Pinpoint the cell where the given text exists, returning its [x, y] midpoint coordinate. 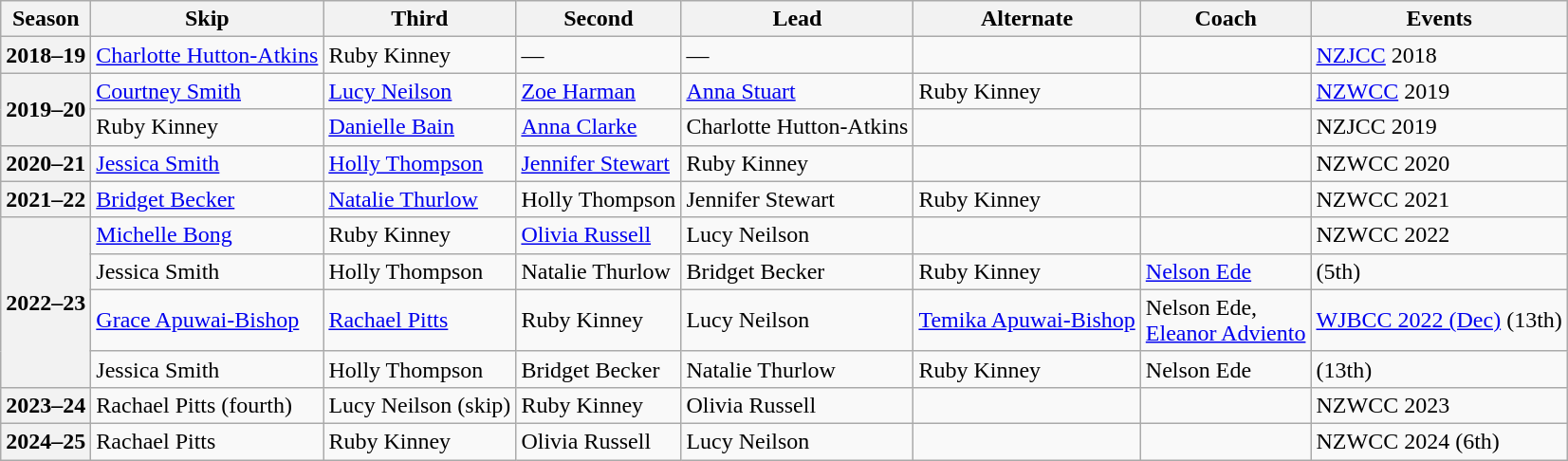
Nelson Ede,Eleanor Adviento [1226, 321]
NZJCC 2019 [1439, 127]
Rachael Pitts (fourth) [207, 405]
Third [419, 19]
Lead [797, 19]
2019–20 [46, 109]
WJBCC 2022 (Dec) (13th) [1439, 321]
2021–22 [46, 199]
Coach [1226, 19]
Anna Clarke [599, 127]
2022–23 [46, 302]
(5th) [1439, 271]
2023–24 [46, 405]
Season [46, 19]
NZWCC 2019 [1439, 91]
Zoe Harman [599, 91]
Anna Stuart [797, 91]
Courtney Smith [207, 91]
Michelle Bong [207, 235]
NZWCC 2022 [1439, 235]
(13th) [1439, 369]
Events [1439, 19]
2020–21 [46, 163]
Grace Apuwai-Bishop [207, 321]
2018–19 [46, 55]
NZJCC 2018 [1439, 55]
Second [599, 19]
Alternate [1026, 19]
NZWCC 2020 [1439, 163]
Temika Apuwai-Bishop [1026, 321]
NZWCC 2021 [1439, 199]
2024–25 [46, 441]
Danielle Bain [419, 127]
Skip [207, 19]
NZWCC 2023 [1439, 405]
Lucy Neilson (skip) [419, 405]
NZWCC 2024 (6th) [1439, 441]
